Find where the given text appears and provide that cell's center as (x, y) coordinate. 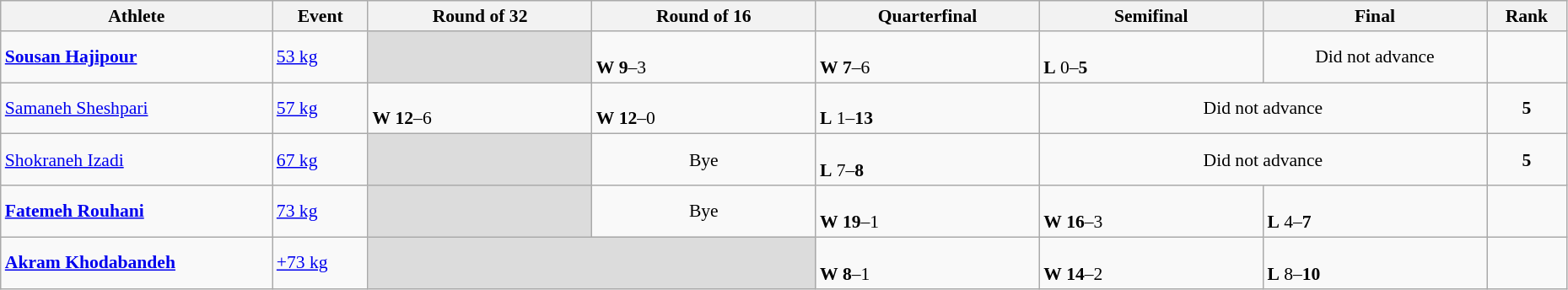
Shokraneh Izadi (137, 160)
Athlete (137, 16)
Fatemeh Rouhani (137, 211)
Semifinal (1150, 16)
67 kg (321, 160)
L 4–7 (1375, 211)
57 kg (321, 108)
53 kg (321, 57)
W 8–1 (928, 263)
L 0–5 (1150, 57)
W 19–1 (928, 211)
+73 kg (321, 263)
W 12–6 (479, 108)
L 7–8 (928, 160)
W 9–3 (703, 57)
Round of 32 (479, 16)
W 14–2 (1150, 263)
W 12–0 (703, 108)
Akram Khodabandeh (137, 263)
Round of 16 (703, 16)
73 kg (321, 211)
Sousan Hajipour (137, 57)
L 8–10 (1375, 263)
Event (321, 16)
Quarterfinal (928, 16)
L 1–13 (928, 108)
W 16–3 (1150, 211)
Final (1375, 16)
Samaneh Sheshpari (137, 108)
Rank (1527, 16)
W 7–6 (928, 57)
